From the cell containing the given text, extract its center point as (X, Y) coordinate. 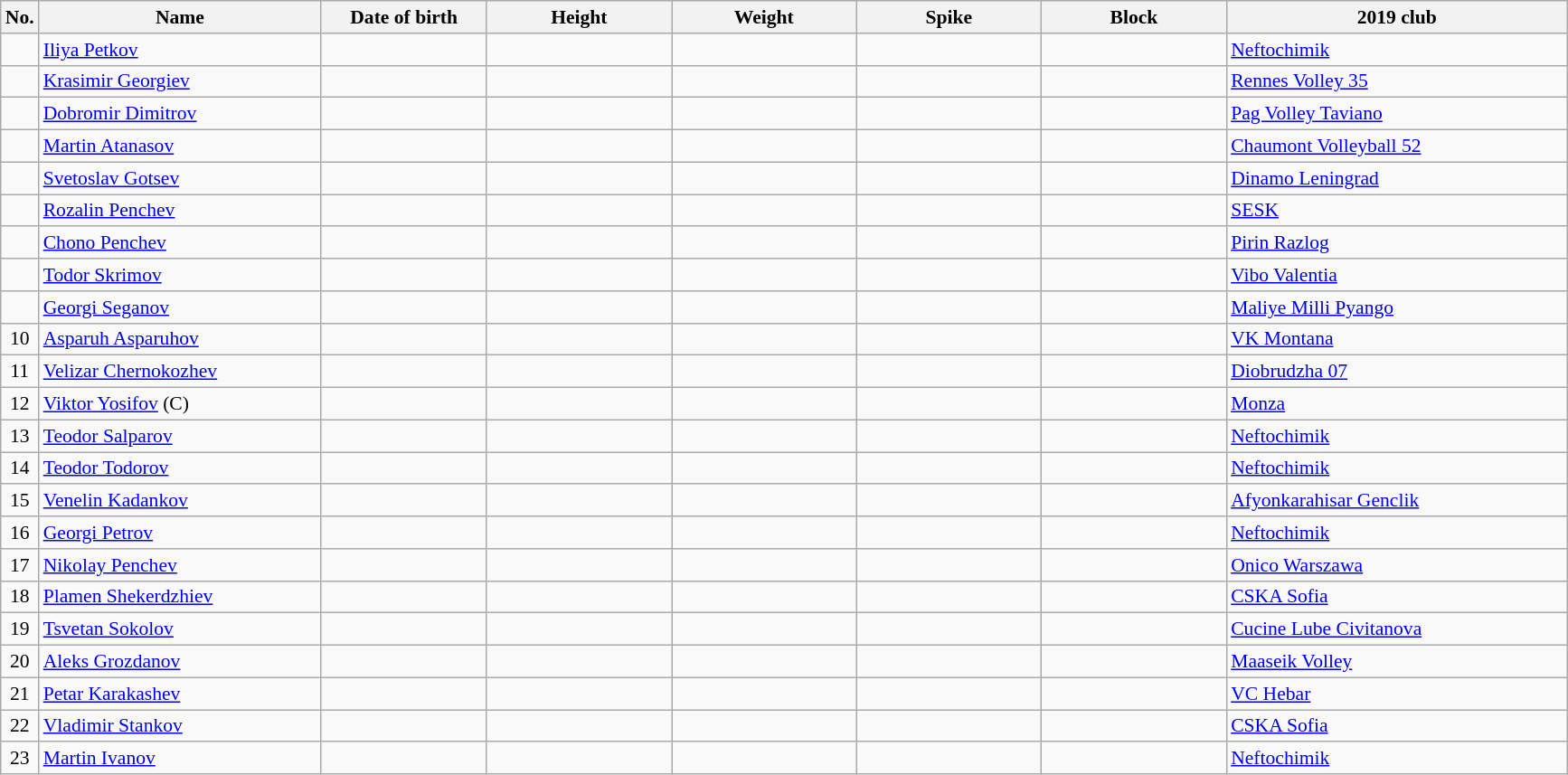
17 (20, 565)
Vladimir Stankov (181, 726)
Martin Ivanov (181, 759)
16 (20, 533)
No. (20, 17)
Maaseik Volley (1396, 662)
Cucine Lube Civitanova (1396, 629)
Venelin Kadankov (181, 501)
Monza (1396, 404)
13 (20, 436)
Name (181, 17)
Teodor Salparov (181, 436)
10 (20, 339)
SESK (1396, 211)
12 (20, 404)
VC Hebar (1396, 694)
Petar Karakashev (181, 694)
Dobromir Dimitrov (181, 114)
Martin Atanasov (181, 146)
20 (20, 662)
Todor Skrimov (181, 275)
2019 club (1396, 17)
Onico Warszawa (1396, 565)
Viktor Yosifov (C) (181, 404)
Maliye Milli Pyango (1396, 307)
19 (20, 629)
Pag Volley Taviano (1396, 114)
Diobrudzha 07 (1396, 372)
18 (20, 597)
Afyonkarahisar Genclik (1396, 501)
Velizar Chernokozhev (181, 372)
Tsvetan Sokolov (181, 629)
Block (1134, 17)
22 (20, 726)
Georgi Petrov (181, 533)
15 (20, 501)
Iliya Petkov (181, 50)
Georgi Seganov (181, 307)
11 (20, 372)
Height (579, 17)
14 (20, 468)
Svetoslav Gotsev (181, 178)
23 (20, 759)
21 (20, 694)
Plamen Shekerdzhiev (181, 597)
Chaumont Volleyball 52 (1396, 146)
Vibo Valentia (1396, 275)
Pirin Razlog (1396, 243)
Chono Penchev (181, 243)
Dinamo Leningrad (1396, 178)
Teodor Todorov (181, 468)
Aleks Grozdanov (181, 662)
Asparuh Asparuhov (181, 339)
Date of birth (403, 17)
Nikolay Penchev (181, 565)
Rennes Volley 35 (1396, 81)
Rozalin Penchev (181, 211)
VK Montana (1396, 339)
Spike (949, 17)
Weight (765, 17)
Krasimir Georgiev (181, 81)
